Provide the (x, y) coordinate of the cell's center where the given text is located.  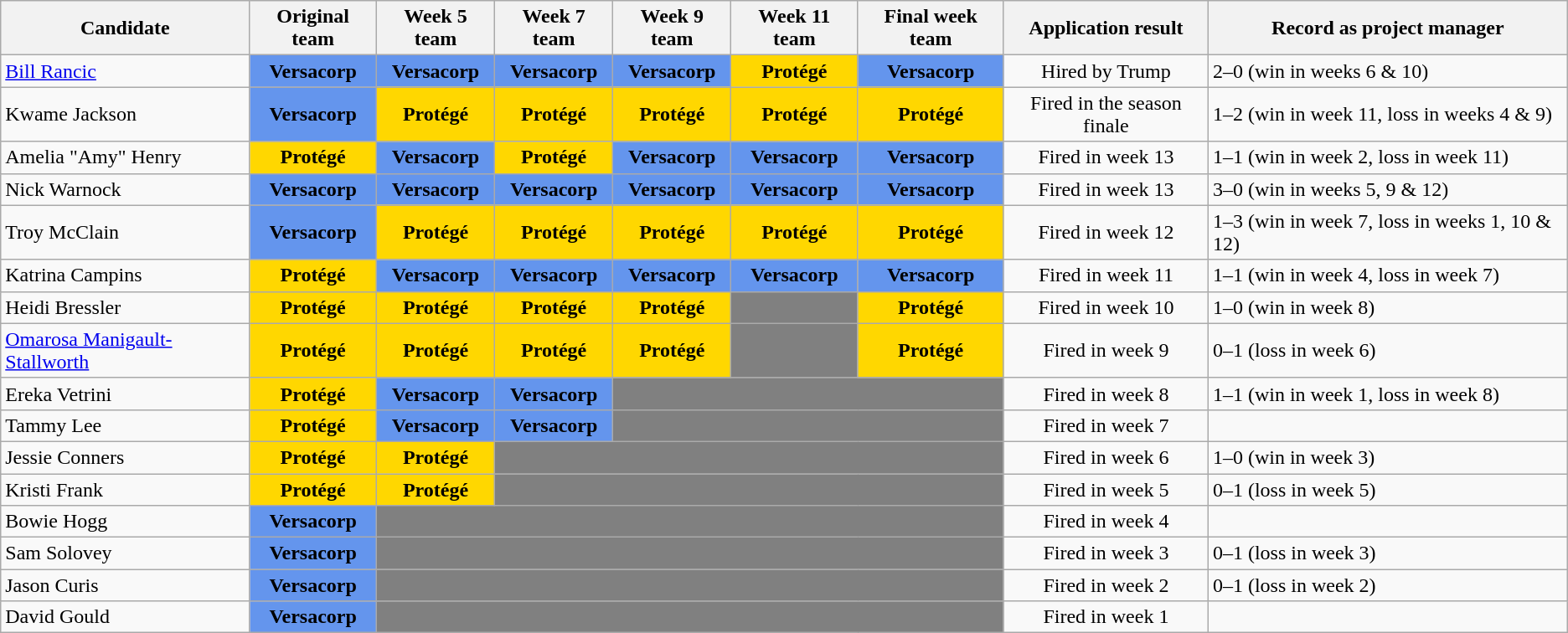
Fired in week 6 (1106, 457)
Fired in week 9 (1106, 350)
Week 11 team (794, 28)
Fired in week 1 (1106, 617)
Amelia "Amy" Henry (126, 157)
Fired in the season finale (1106, 114)
Fired in week 8 (1106, 394)
Kwame Jackson (126, 114)
Fired in week 3 (1106, 553)
Candidate (126, 28)
Week 7 team (554, 28)
Week 9 team (672, 28)
Fired in week 5 (1106, 490)
0–1 (loss in week 2) (1387, 585)
Fired in week 4 (1106, 522)
Original team (313, 28)
Sam Solovey (126, 553)
Week 5 team (436, 28)
Fired in week 12 (1106, 233)
Bowie Hogg (126, 522)
Troy McClain (126, 233)
Final week team (931, 28)
Record as project manager (1387, 28)
Tammy Lee (126, 425)
David Gould (126, 617)
Fired in week 2 (1106, 585)
Fired in week 11 (1106, 275)
0–1 (loss in week 3) (1387, 553)
1–1 (win in week 4, loss in week 7) (1387, 275)
1–2 (win in week 11, loss in weeks 4 & 9) (1387, 114)
Nick Warnock (126, 189)
Jason Curis (126, 585)
Kristi Frank (126, 490)
Fired in week 7 (1106, 425)
1–0 (win in week 8) (1387, 307)
Bill Rancic (126, 71)
Fired in week 10 (1106, 307)
3–0 (win in weeks 5, 9 & 12) (1387, 189)
2–0 (win in weeks 6 & 10) (1387, 71)
1–1 (win in week 2, loss in week 11) (1387, 157)
Ereka Vetrini (126, 394)
Application result (1106, 28)
Jessie Conners (126, 457)
Hired by Trump (1106, 71)
Omarosa Manigault-Stallworth (126, 350)
Heidi Bressler (126, 307)
1–0 (win in week 3) (1387, 457)
Katrina Campins (126, 275)
0–1 (loss in week 6) (1387, 350)
0–1 (loss in week 5) (1387, 490)
1–3 (win in week 7, loss in weeks 1, 10 & 12) (1387, 233)
1–1 (win in week 1, loss in week 8) (1387, 394)
